From the cell containing the given text, extract its center point as [X, Y] coordinate. 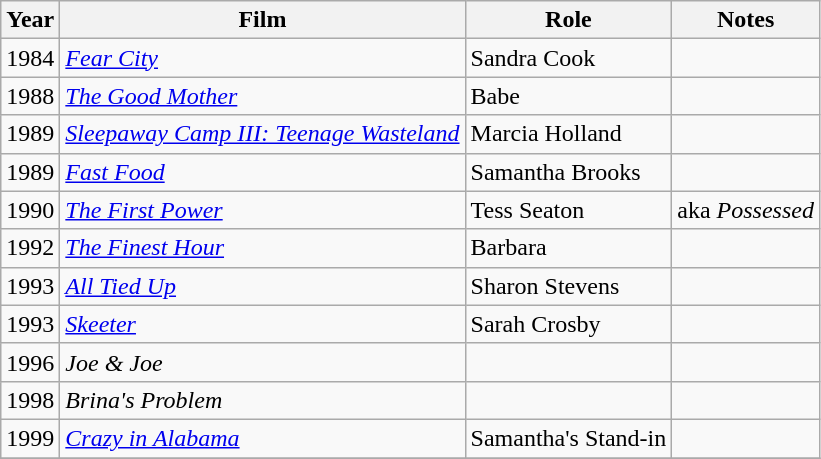
1996 [30, 362]
Sharon Stevens [568, 286]
1998 [30, 400]
aka Possessed [746, 210]
1992 [30, 248]
Role [568, 20]
The First Power [262, 210]
Sandra Cook [568, 58]
Notes [746, 20]
Fear City [262, 58]
Joe & Joe [262, 362]
Crazy in Alabama [262, 438]
The Finest Hour [262, 248]
Marcia Holland [568, 134]
Film [262, 20]
The Good Mother [262, 96]
Year [30, 20]
Samantha's Stand-in [568, 438]
1988 [30, 96]
Fast Food [262, 172]
1984 [30, 58]
Sleepaway Camp III: Teenage Wasteland [262, 134]
Tess Seaton [568, 210]
Brina's Problem [262, 400]
Skeeter [262, 324]
Sarah Crosby [568, 324]
1990 [30, 210]
Barbara [568, 248]
Babe [568, 96]
All Tied Up [262, 286]
Samantha Brooks [568, 172]
1999 [30, 438]
